Detect which cell encompasses the target text, then output its (X, Y) center coordinate. 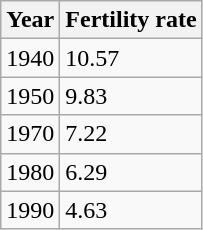
1950 (30, 96)
Year (30, 20)
1980 (30, 172)
4.63 (131, 210)
1990 (30, 210)
10.57 (131, 58)
9.83 (131, 96)
Fertility rate (131, 20)
1940 (30, 58)
1970 (30, 134)
7.22 (131, 134)
6.29 (131, 172)
